Extract the [X, Y] coordinate from the center of the cell holding the provided text.  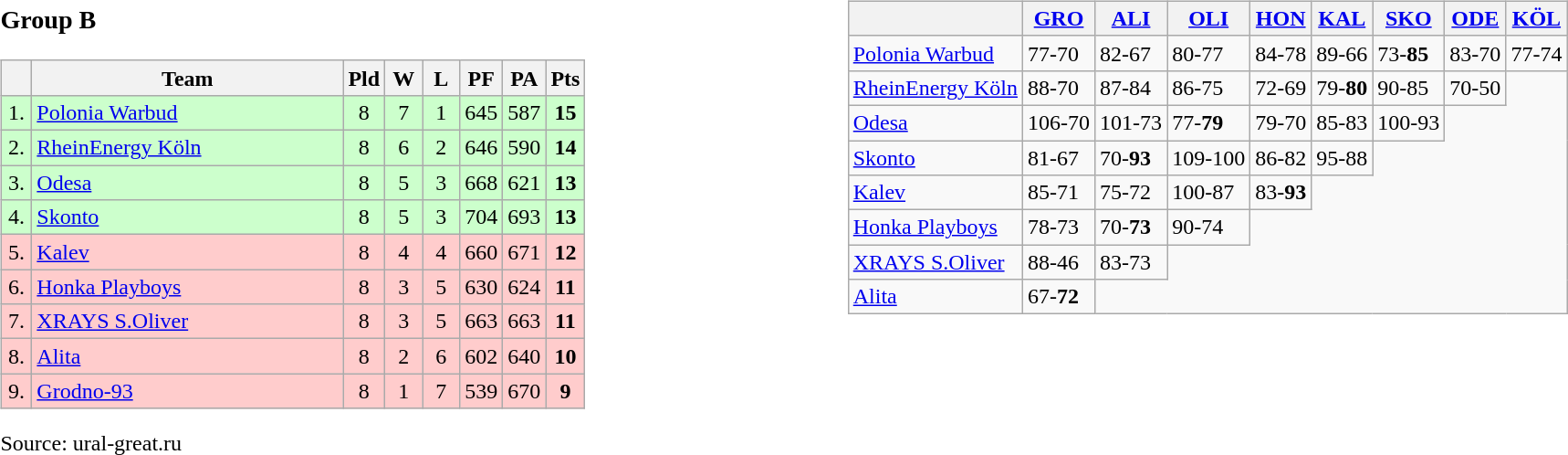
90-74 [1208, 227]
KÖL [1537, 18]
W [403, 78]
70-50 [1475, 88]
3. [16, 183]
Pts [566, 78]
83-73 [1132, 262]
106-70 [1059, 122]
ALI [1132, 18]
4. [16, 217]
100-87 [1208, 193]
668 [482, 183]
630 [482, 287]
2. [16, 148]
PF [482, 78]
85-83 [1342, 122]
646 [482, 148]
10 [566, 356]
85-71 [1059, 193]
80-77 [1208, 53]
Pld [364, 78]
70-73 [1132, 227]
704 [482, 217]
79-70 [1281, 122]
82-67 [1132, 53]
77-74 [1537, 53]
Grodno-93 [188, 391]
640 [524, 356]
8. [16, 356]
645 [482, 112]
539 [482, 391]
GRO [1059, 18]
L [442, 78]
602 [482, 356]
5. [16, 252]
77-79 [1208, 122]
660 [482, 252]
83-70 [1475, 53]
100-93 [1409, 122]
67-72 [1059, 297]
70-93 [1132, 158]
KAL [1342, 18]
1. [16, 112]
95-88 [1342, 158]
83-93 [1281, 193]
PA [524, 78]
7. [16, 322]
621 [524, 183]
88-70 [1059, 88]
670 [524, 391]
671 [524, 252]
15 [566, 112]
6. [16, 287]
75-72 [1132, 193]
9 [566, 391]
HON [1281, 18]
587 [524, 112]
88-46 [1059, 262]
693 [524, 217]
73-85 [1409, 53]
101-73 [1132, 122]
OLI [1208, 18]
79-80 [1342, 88]
590 [524, 148]
86-75 [1208, 88]
SKO [1409, 18]
81-67 [1059, 158]
77-70 [1059, 53]
86-82 [1281, 158]
78-73 [1059, 227]
89-66 [1342, 53]
ODE [1475, 18]
Team [188, 78]
90-85 [1409, 88]
87-84 [1132, 88]
84-78 [1281, 53]
624 [524, 287]
72-69 [1281, 88]
9. [16, 391]
14 [566, 148]
109-100 [1208, 158]
12 [566, 252]
